Return the (X, Y) coordinate for the center point of the cell that contains the specified text.  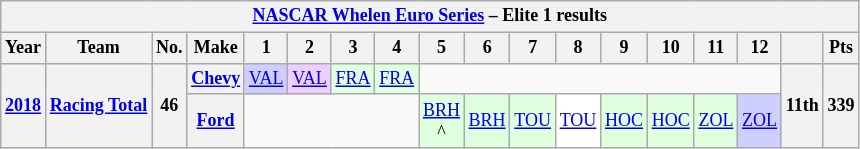
2018 (24, 106)
11 (716, 48)
BRH^ (442, 121)
Chevy (216, 78)
Team (98, 48)
3 (353, 48)
7 (532, 48)
1 (266, 48)
8 (578, 48)
339 (841, 106)
2 (310, 48)
Make (216, 48)
12 (760, 48)
6 (487, 48)
10 (670, 48)
Pts (841, 48)
No. (170, 48)
4 (397, 48)
46 (170, 106)
Racing Total (98, 106)
11th (802, 106)
Ford (216, 121)
Year (24, 48)
NASCAR Whelen Euro Series – Elite 1 results (430, 16)
5 (442, 48)
9 (624, 48)
BRH (487, 121)
